Locate the cell with the specified text and output its (X, Y) center coordinate. 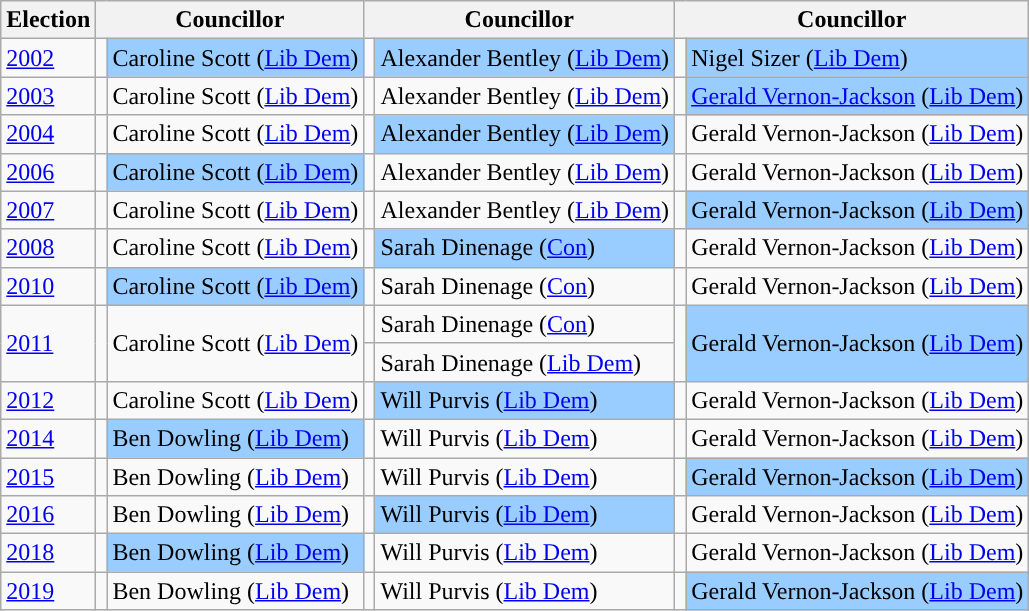
2007 (48, 210)
2002 (48, 58)
2014 (48, 438)
2006 (48, 172)
2004 (48, 134)
Election (48, 20)
2018 (48, 553)
2010 (48, 286)
2012 (48, 400)
2003 (48, 96)
2011 (48, 343)
2015 (48, 477)
2008 (48, 248)
2016 (48, 515)
2019 (48, 591)
Sarah Dinenage (Lib Dem) (525, 362)
Nigel Sizer (Lib Dem) (858, 58)
